Return [x, y] of the center of cell containing provided text 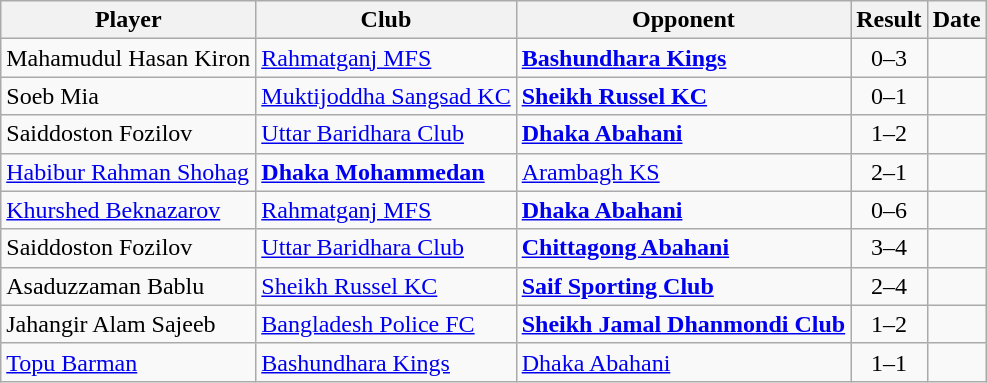
Mahamudul Hasan Kiron [128, 58]
3–4 [889, 248]
Date [956, 20]
0–3 [889, 58]
Player [128, 20]
Bangladesh Police FC [386, 324]
Habibur Rahman Shohag [128, 172]
0–6 [889, 210]
Topu Barman [128, 362]
2–4 [889, 286]
Result [889, 20]
2–1 [889, 172]
Opponent [684, 20]
0–1 [889, 96]
Muktijoddha Sangsad KC [386, 96]
Club [386, 20]
Sheikh Jamal Dhanmondi Club [684, 324]
Saif Sporting Club [684, 286]
Soeb Mia [128, 96]
Jahangir Alam Sajeeb [128, 324]
Asaduzzaman Bablu [128, 286]
Arambagh KS [684, 172]
Chittagong Abahani [684, 248]
1–1 [889, 362]
Dhaka Mohammedan [386, 172]
Khurshed Beknazarov [128, 210]
